Capture the cell that displays the provided text and extract its (X, Y) central coordinate. 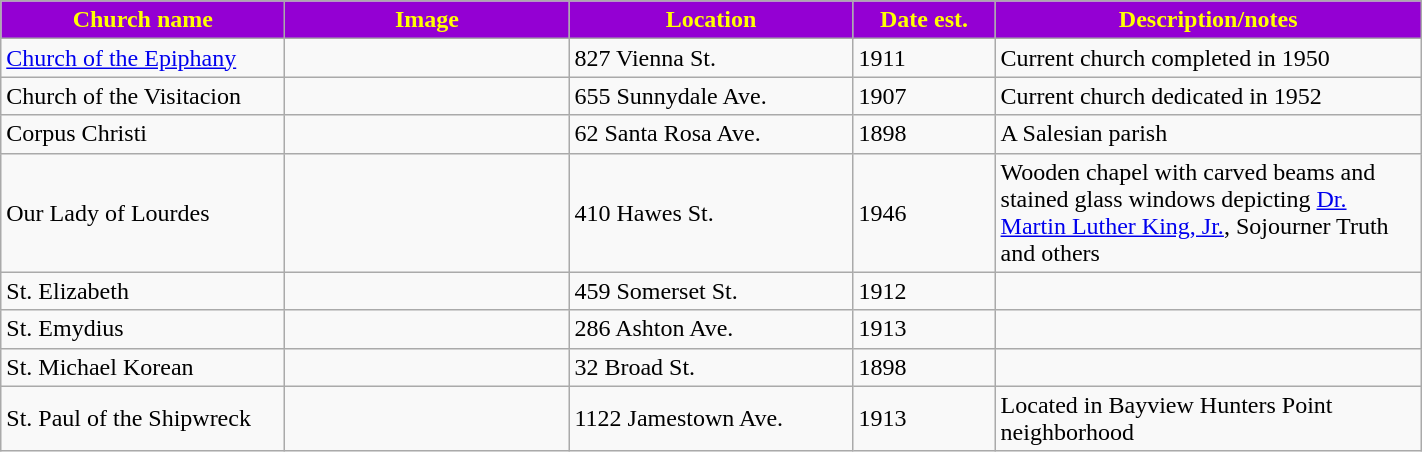
286 Ashton Ave. (711, 329)
St. Michael Korean (143, 367)
Our Lady of Lourdes (143, 212)
Date est. (924, 20)
1907 (924, 96)
Church of the Epiphany (143, 58)
St. Emydius (143, 329)
62 Santa Rosa Ave. (711, 134)
655 Sunnydale Ave. (711, 96)
1122 Jamestown Ave. (711, 418)
Location (711, 20)
Church name (143, 20)
Current church dedicated in 1952 (1208, 96)
Church of the Visitacion (143, 96)
St. Elizabeth (143, 291)
Description/notes (1208, 20)
Wooden chapel with carved beams and stained glass windows depicting Dr. Martin Luther King, Jr., Sojourner Truth and others (1208, 212)
A Salesian parish (1208, 134)
1911 (924, 58)
827 Vienna St. (711, 58)
1946 (924, 212)
459 Somerset St. (711, 291)
Image (427, 20)
Current church completed in 1950 (1208, 58)
Corpus Christi (143, 134)
1912 (924, 291)
410 Hawes St. (711, 212)
St. Paul of the Shipwreck (143, 418)
Located in Bayview Hunters Point neighborhood (1208, 418)
32 Broad St. (711, 367)
